Detect which cell encompasses the target text, then output its [X, Y] center coordinate. 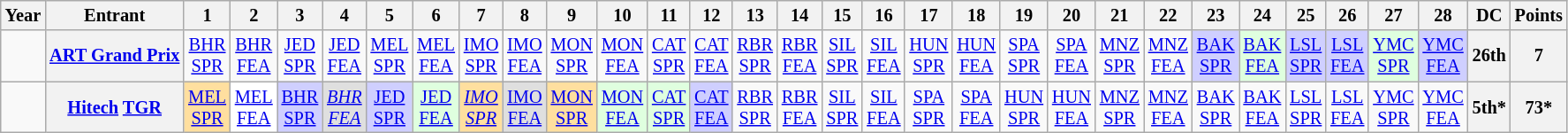
DC [1489, 15]
26 [1347, 15]
17 [928, 15]
18 [976, 15]
11 [669, 15]
28 [1443, 15]
27 [1393, 15]
73* [1539, 107]
ART Grand Prix [115, 56]
4 [345, 15]
22 [1168, 15]
20 [1072, 15]
2 [254, 15]
16 [883, 15]
3 [300, 15]
14 [799, 15]
Points [1539, 15]
13 [754, 15]
Year [23, 15]
5 [389, 15]
21 [1120, 15]
25 [1306, 15]
1 [207, 15]
9 [572, 15]
23 [1216, 15]
6 [436, 15]
26th [1489, 56]
12 [711, 15]
10 [622, 15]
24 [1261, 15]
19 [1024, 15]
Hitech TGR [115, 107]
5th* [1489, 107]
15 [842, 15]
8 [525, 15]
Entrant [115, 15]
